Provide the [X, Y] coordinate of the cell's center where the given text is located.  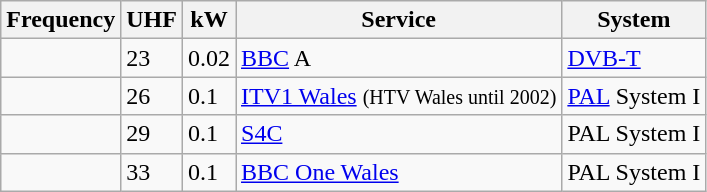
UHF [152, 20]
Service [399, 20]
System [634, 20]
23 [152, 58]
S4C [399, 134]
0.02 [208, 58]
kW [208, 20]
ITV1 Wales (HTV Wales until 2002) [399, 96]
29 [152, 134]
DVB-T [634, 58]
BBC One Wales [399, 172]
33 [152, 172]
Frequency [61, 20]
26 [152, 96]
BBC A [399, 58]
